Return [x, y] of the center of cell containing provided text 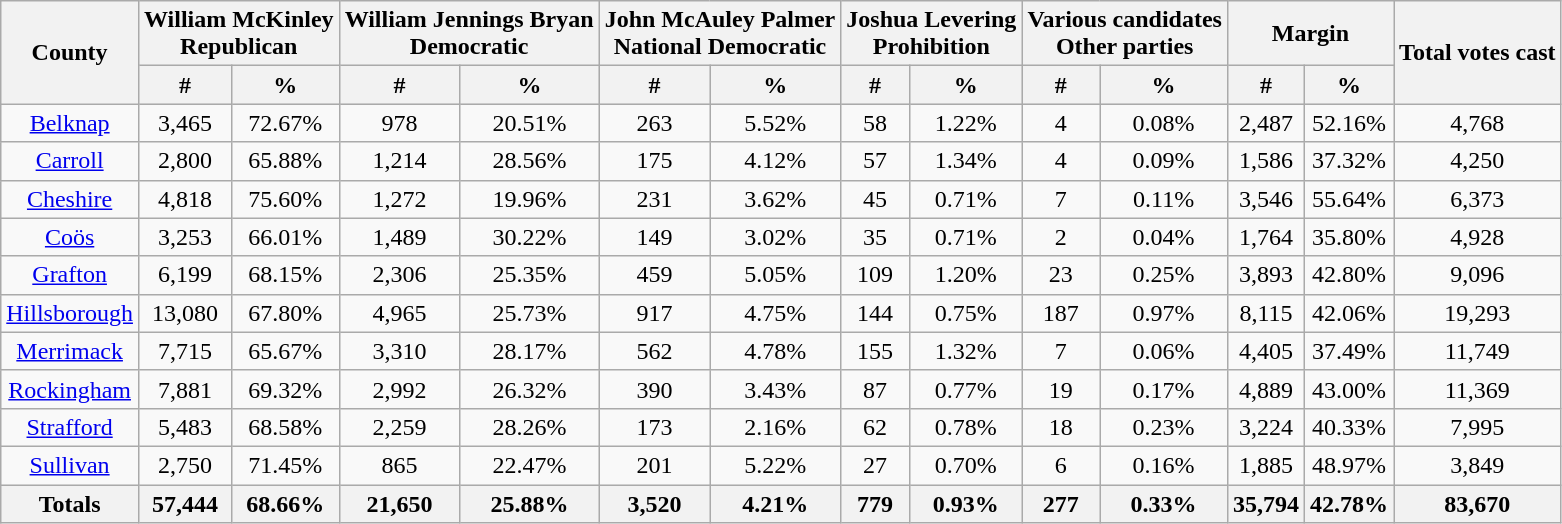
3,224 [1266, 427]
5.22% [776, 465]
75.60% [286, 199]
72.67% [286, 123]
27 [876, 465]
4,768 [1478, 123]
25.35% [530, 275]
3,465 [184, 123]
3.02% [776, 237]
65.67% [286, 351]
1,885 [1266, 465]
0.16% [1164, 465]
2,750 [184, 465]
19,293 [1478, 313]
6 [1061, 465]
459 [654, 275]
18 [1061, 427]
187 [1061, 313]
5.52% [776, 123]
Belknap [70, 123]
144 [876, 313]
28.17% [530, 351]
917 [654, 313]
0.70% [965, 465]
55.64% [1348, 199]
52.16% [1348, 123]
Joshua LeveringProhibition [932, 34]
0.06% [1164, 351]
42.80% [1348, 275]
2,800 [184, 161]
0.97% [1164, 313]
Total votes cast [1478, 52]
Grafton [70, 275]
11,749 [1478, 351]
25.88% [530, 503]
7,715 [184, 351]
69.32% [286, 389]
201 [654, 465]
58 [876, 123]
71.45% [286, 465]
5.05% [776, 275]
68.58% [286, 427]
0.08% [1164, 123]
7,881 [184, 389]
2 [1061, 237]
35.80% [1348, 237]
Various candidatesOther parties [1125, 34]
Cheshire [70, 199]
4.78% [776, 351]
3,849 [1478, 465]
Totals [70, 503]
0.78% [965, 427]
3,520 [654, 503]
1.32% [965, 351]
45 [876, 199]
0.04% [1164, 237]
3,253 [184, 237]
4.21% [776, 503]
35 [876, 237]
390 [654, 389]
43.00% [1348, 389]
0.11% [1164, 199]
1.22% [965, 123]
65.88% [286, 161]
4,965 [400, 313]
1,489 [400, 237]
48.97% [1348, 465]
109 [876, 275]
Rockingham [70, 389]
4.12% [776, 161]
42.78% [1348, 503]
30.22% [530, 237]
4,818 [184, 199]
Coös [70, 237]
2,259 [400, 427]
779 [876, 503]
0.17% [1164, 389]
3,546 [1266, 199]
26.32% [530, 389]
175 [654, 161]
1.20% [965, 275]
3.62% [776, 199]
149 [654, 237]
0.93% [965, 503]
2,306 [400, 275]
3,893 [1266, 275]
978 [400, 123]
173 [654, 427]
4.75% [776, 313]
562 [654, 351]
4,405 [1266, 351]
0.75% [965, 313]
3,310 [400, 351]
1,214 [400, 161]
2,487 [1266, 123]
22.47% [530, 465]
42.06% [1348, 313]
28.26% [530, 427]
6,373 [1478, 199]
0.23% [1164, 427]
William McKinleyRepublican [238, 34]
1,272 [400, 199]
68.15% [286, 275]
263 [654, 123]
4,928 [1478, 237]
19 [1061, 389]
1,764 [1266, 237]
67.80% [286, 313]
John McAuley PalmerNational Democratic [720, 34]
11,369 [1478, 389]
9,096 [1478, 275]
4,250 [1478, 161]
2.16% [776, 427]
66.01% [286, 237]
35,794 [1266, 503]
5,483 [184, 427]
6,199 [184, 275]
19.96% [530, 199]
0.77% [965, 389]
25.73% [530, 313]
37.32% [1348, 161]
William Jennings BryanDemocratic [469, 34]
57 [876, 161]
Strafford [70, 427]
2,992 [400, 389]
83,670 [1478, 503]
Hillsborough [70, 313]
68.66% [286, 503]
8,115 [1266, 313]
4,889 [1266, 389]
277 [1061, 503]
0.33% [1164, 503]
Carroll [70, 161]
87 [876, 389]
0.25% [1164, 275]
155 [876, 351]
865 [400, 465]
County [70, 52]
0.09% [1164, 161]
Sullivan [70, 465]
231 [654, 199]
21,650 [400, 503]
57,444 [184, 503]
62 [876, 427]
13,080 [184, 313]
40.33% [1348, 427]
23 [1061, 275]
28.56% [530, 161]
37.49% [1348, 351]
1,586 [1266, 161]
Merrimack [70, 351]
1.34% [965, 161]
20.51% [530, 123]
7,995 [1478, 427]
Margin [1310, 34]
3.43% [776, 389]
